For the text-containing cell, return its midpoint in [x, y] coordinate format. 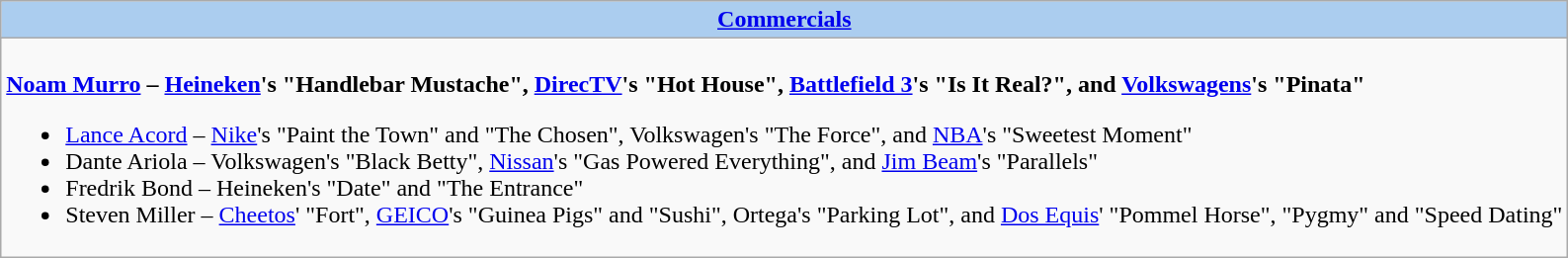
Commercials [784, 20]
